Detect which cell encompasses the target text, then output its [X, Y] center coordinate. 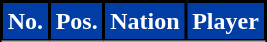
No. [26, 22]
Player [226, 22]
Pos. [76, 22]
Nation [145, 22]
